Provide the (x, y) coordinate of the cell's center where the given text is located.  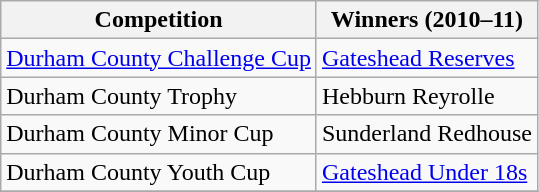
Hebburn Reyrolle (426, 96)
Gateshead Reserves (426, 58)
Durham County Trophy (159, 96)
Competition (159, 20)
Winners (2010–11) (426, 20)
Durham County Youth Cup (159, 172)
Durham County Minor Cup (159, 134)
Sunderland Redhouse (426, 134)
Durham County Challenge Cup (159, 58)
Gateshead Under 18s (426, 172)
